Return the (x, y) coordinate for the center point of the cell that contains the specified text.  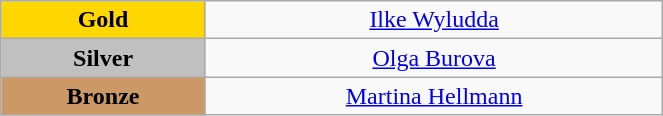
Olga Burova (434, 58)
Silver (104, 58)
Gold (104, 20)
Bronze (104, 96)
Martina Hellmann (434, 96)
Ilke Wyludda (434, 20)
